Identify which cell holds the provided text, then report its [X, Y] central coordinate. 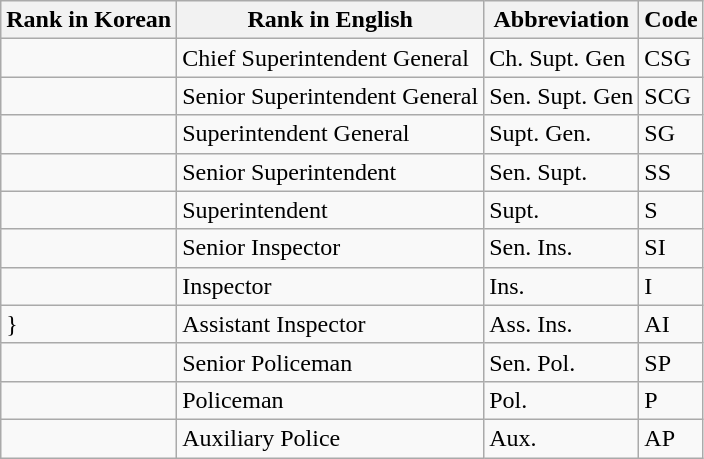
Code [671, 20]
SI [671, 248]
Inspector [330, 286]
Ass. Ins. [562, 324]
Chief Superintendent General [330, 58]
} [89, 324]
Superintendent [330, 210]
Superintendent General [330, 134]
P [671, 400]
I [671, 286]
CSG [671, 58]
SP [671, 362]
S [671, 210]
Supt. [562, 210]
Pol. [562, 400]
Supt. Gen. [562, 134]
Aux. [562, 438]
Ins. [562, 286]
AI [671, 324]
Assistant Inspector [330, 324]
Ch. Supt. Gen [562, 58]
Senior Superintendent General [330, 96]
Sen. Supt. Gen [562, 96]
SCG [671, 96]
Sen. Ins. [562, 248]
Rank in Korean [89, 20]
SG [671, 134]
SS [671, 172]
AP [671, 438]
Senior Inspector [330, 248]
Senior Policeman [330, 362]
Policeman [330, 400]
Abbreviation [562, 20]
Senior Superintendent [330, 172]
Sen. Supt. [562, 172]
Auxiliary Police [330, 438]
Sen. Pol. [562, 362]
Rank in English [330, 20]
